Find where the given text appears and provide that cell's center as [X, Y] coordinate. 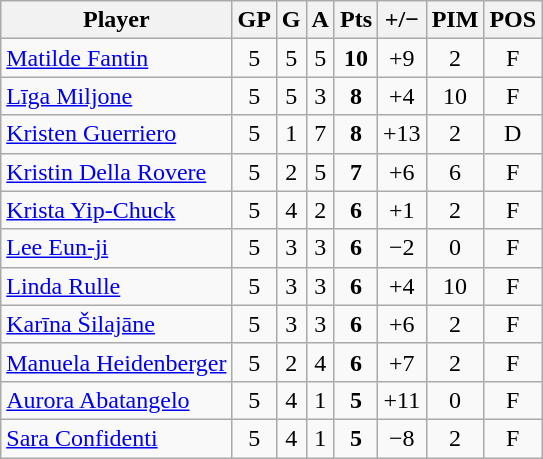
Pts [356, 20]
Aurora Abatangelo [116, 400]
Kristen Guerriero [116, 134]
G [291, 20]
+9 [402, 58]
+11 [402, 400]
PIM [455, 20]
−2 [402, 248]
Kristin Della Rovere [116, 172]
Matilde Fantin [116, 58]
+/− [402, 20]
D [513, 134]
Manuela Heidenberger [116, 362]
Sara Confidenti [116, 438]
Krista Yip-Chuck [116, 210]
+13 [402, 134]
GP [254, 20]
+1 [402, 210]
Līga Miljone [116, 96]
−8 [402, 438]
Lee Eun-ji [116, 248]
POS [513, 20]
+7 [402, 362]
Karīna Šilajāne [116, 324]
Player [116, 20]
A [320, 20]
Linda Rulle [116, 286]
